Scan for the cell matching the given text and deliver its [X, Y] coordinate at center. 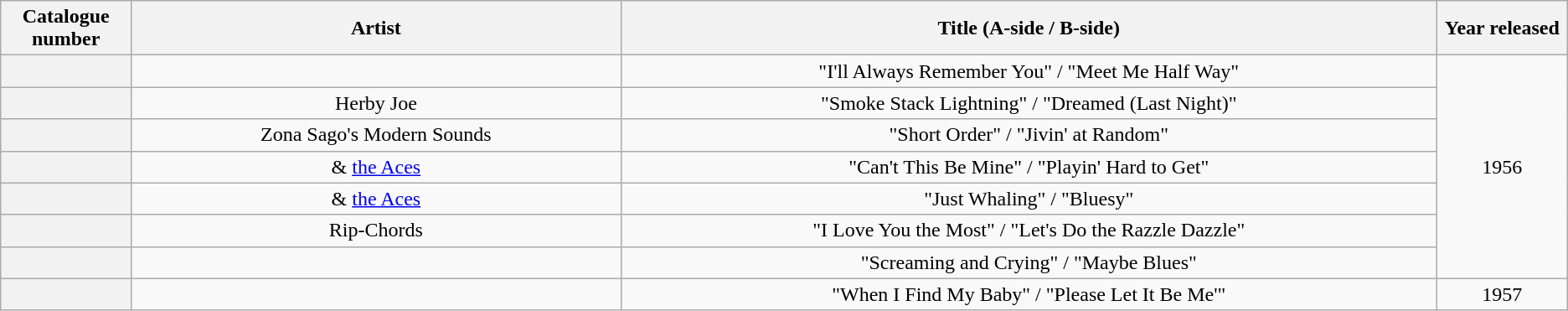
Artist [377, 29]
"When I Find My Baby" / "Please Let It Be Me'" [1029, 294]
"Short Order" / "Jivin' at Random" [1029, 135]
Year released [1502, 29]
1956 [1502, 167]
1957 [1502, 294]
Catalogue number [66, 29]
Title (A-side / B-side) [1029, 29]
"I'll Always Remember You" / "Meet Me Half Way" [1029, 71]
Rip-Chords [377, 231]
"Just Whaling" / "Bluesy" [1029, 199]
Zona Sago's Modern Sounds [377, 135]
"Smoke Stack Lightning" / "Dreamed (Last Night)" [1029, 103]
"Can't This Be Mine" / "Playin' Hard to Get" [1029, 167]
Herby Joe [377, 103]
"I Love You the Most" / "Let's Do the Razzle Dazzle" [1029, 231]
"Screaming and Crying" / "Maybe Blues" [1029, 262]
